Provide the (X, Y) coordinate of the cell's center where the given text is located.  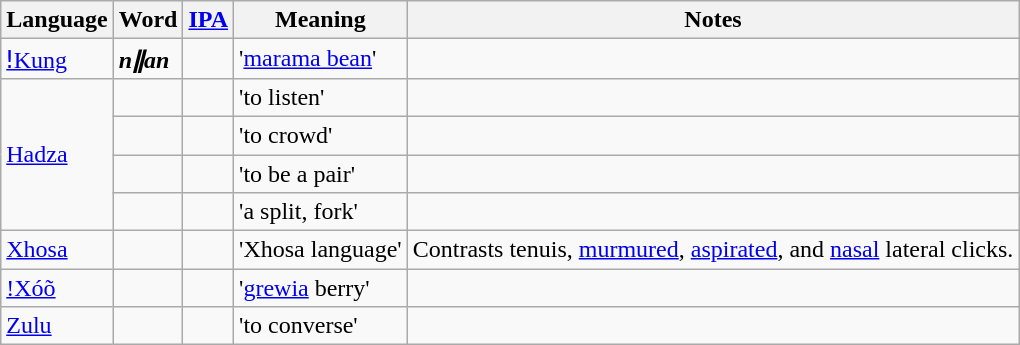
'to listen' (321, 97)
Language (57, 20)
'grewia berry' (321, 288)
!Xóõ (57, 288)
Notes (713, 20)
nǁan (148, 59)
Contrasts tenuis, murmured, aspirated, and nasal lateral clicks. (713, 250)
'to converse' (321, 326)
IPA (208, 20)
Hadza (57, 154)
'to be a pair' (321, 173)
ǃKung (57, 59)
Xhosa (57, 250)
Word (148, 20)
'a split, fork' (321, 212)
'Xhosa language' (321, 250)
Meaning (321, 20)
'marama bean' (321, 59)
'to crowd' (321, 135)
Zulu (57, 326)
